Provide the (X, Y) coordinate of the cell's center where the given text is located.  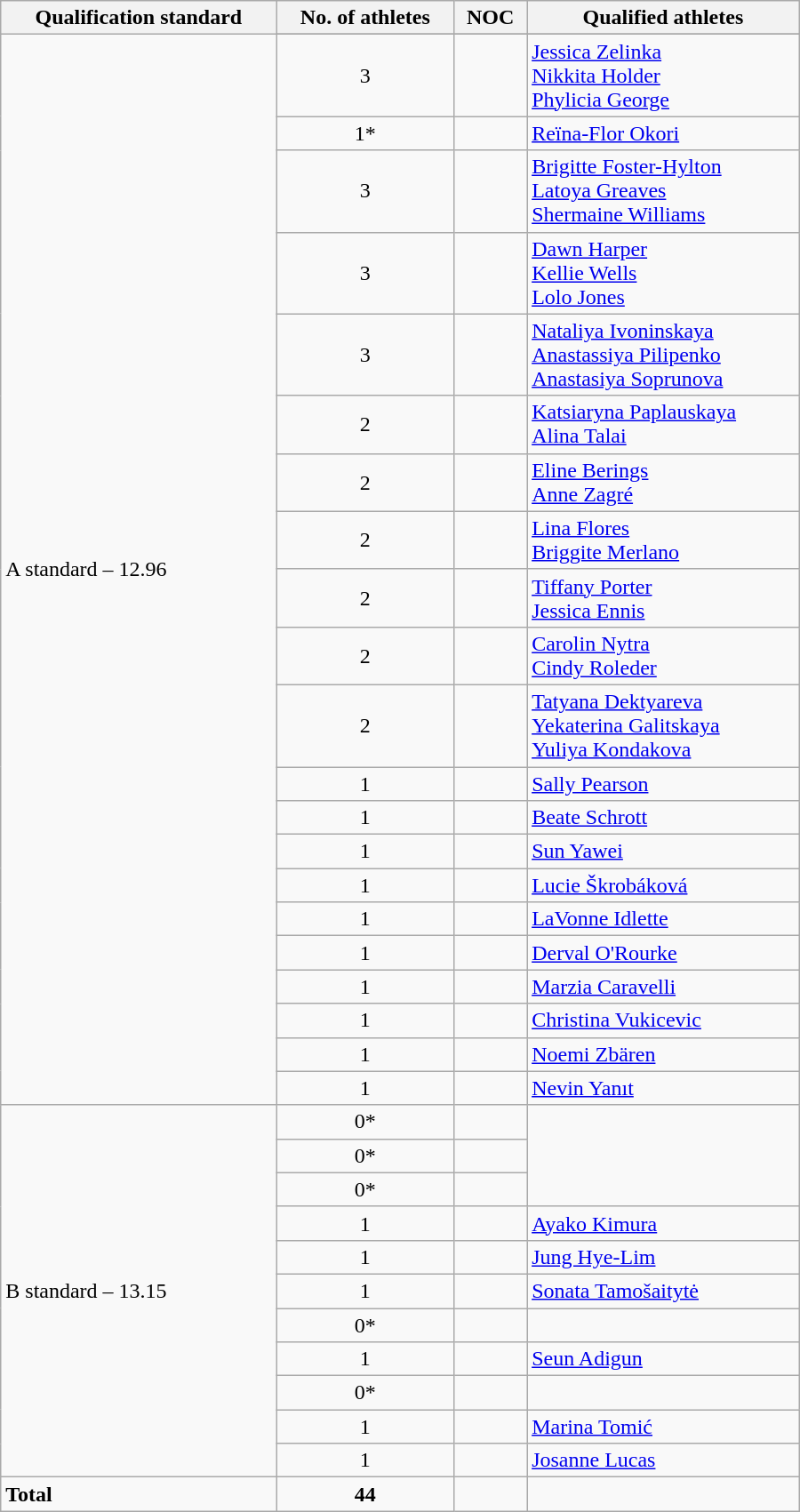
Christina Vukicevic (663, 1020)
NOC (491, 18)
1* (365, 133)
Josanne Lucas (663, 1460)
Nataliya IvoninskayaAnastassiya PilipenkoAnastasiya Soprunova (663, 355)
Sun Yawei (663, 852)
Brigitte Foster-HyltonLatoya GreavesShermaine Williams (663, 191)
A standard – 12.96 (139, 570)
Nevin Yanıt (663, 1088)
Lucie Škrobáková (663, 885)
B standard – 13.15 (139, 1291)
Noemi Zbären (663, 1054)
Katsiaryna PaplauskayaAlina Talai (663, 425)
Derval O'Rourke (663, 953)
Marina Tomić (663, 1427)
No. of athletes (365, 18)
44 (365, 1494)
Jessica Zelinka Nikkita HolderPhylicia George (663, 76)
Dawn Harper Kellie Wells Lolo Jones (663, 273)
Qualified athletes (663, 18)
Seun Adigun (663, 1359)
LaVonne Idlette (663, 919)
Ayako Kimura (663, 1223)
Sally Pearson (663, 783)
Lina Flores Briggite Merlano (663, 540)
Total (139, 1494)
Tiffany PorterJessica Ennis (663, 597)
Marzia Caravelli (663, 987)
Beate Schrott (663, 818)
Sonata Tamošaitytė (663, 1291)
Reïna-Flor Okori (663, 133)
Qualification standard (139, 18)
Carolin NytraCindy Roleder (663, 656)
Tatyana DektyarevaYekaterina GalitskayaYuliya Kondakova (663, 725)
Jung Hye-Lim (663, 1257)
Eline BeringsAnne Zagré (663, 482)
